For the text-containing cell, return its midpoint in (x, y) coordinate format. 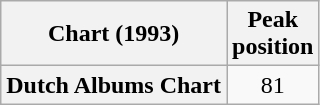
Peakposition (273, 34)
81 (273, 85)
Dutch Albums Chart (114, 85)
Chart (1993) (114, 34)
